Provide the [X, Y] coordinate of the cell's center where the given text is located.  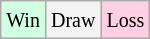
Win [24, 20]
Draw [72, 20]
Loss [126, 20]
